Determine the (x, y) coordinate at the center of the cell enclosing the given text.  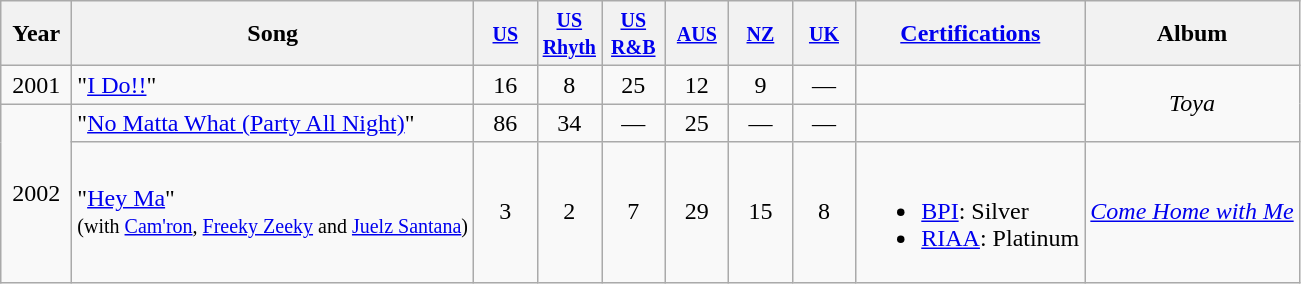
86 (506, 123)
7 (634, 212)
US Rhyth (569, 34)
15 (761, 212)
Song (273, 34)
12 (697, 85)
"Hey Ma"(with Cam'ron, Freeky Zeeky and Juelz Santana) (273, 212)
UK (824, 34)
US R&B (634, 34)
16 (506, 85)
Toya (1192, 104)
US (506, 34)
Album (1192, 34)
2001 (36, 85)
2 (569, 212)
"No Matta What (Party All Night)" (273, 123)
BPI: SilverRIAA: Platinum (970, 212)
NZ (761, 34)
29 (697, 212)
AUS (697, 34)
3 (506, 212)
2002 (36, 193)
Come Home with Me (1192, 212)
Year (36, 34)
Certifications (970, 34)
34 (569, 123)
"I Do!!" (273, 85)
9 (761, 85)
